Scan for the cell matching the given text and deliver its [x, y] coordinate at center. 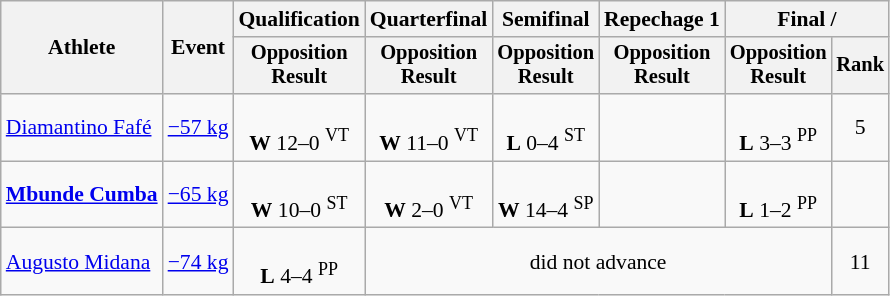
−57 kg [198, 128]
L 3–3 PP [778, 128]
Semifinal [546, 19]
W 10–0 ST [300, 194]
Diamantino Fafé [82, 128]
5 [860, 128]
W 2–0 VT [429, 194]
did not advance [598, 262]
Quarterfinal [429, 19]
L 1–2 PP [778, 194]
Final / [807, 19]
L 4–4 PP [300, 262]
Rank [860, 66]
Event [198, 48]
Mbunde Cumba [82, 194]
Repechage 1 [662, 19]
−74 kg [198, 262]
Qualification [300, 19]
L 0–4 ST [546, 128]
11 [860, 262]
W 12–0 VT [300, 128]
Augusto Midana [82, 262]
Athlete [82, 48]
−65 kg [198, 194]
W 14–4 SP [546, 194]
W 11–0 VT [429, 128]
